Extract the (x, y) coordinate from the center of the cell holding the provided text.  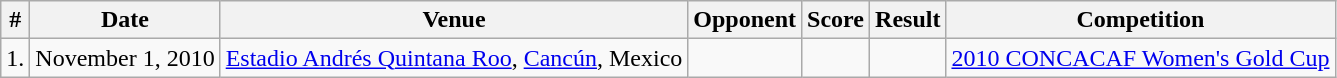
Result (908, 20)
Venue (454, 20)
Estadio Andrés Quintana Roo, Cancún, Mexico (454, 58)
Opponent (745, 20)
Score (836, 20)
Competition (1140, 20)
Date (125, 20)
2010 CONCACAF Women's Gold Cup (1140, 58)
# (16, 20)
1. (16, 58)
November 1, 2010 (125, 58)
